Detect which cell encompasses the target text, then output its (x, y) center coordinate. 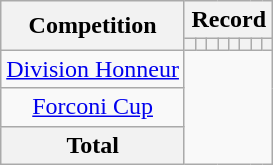
Competition (93, 26)
Forconi Cup (93, 107)
Division Honneur (93, 69)
Total (93, 145)
Record (228, 20)
